Scan for the cell matching the given text and deliver its (X, Y) coordinate at center. 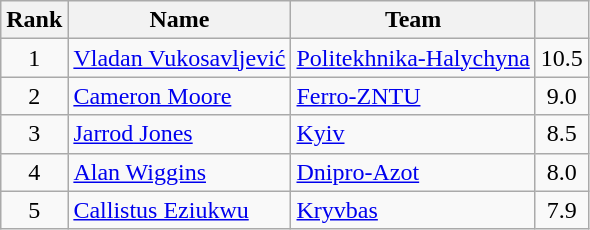
Callistus Eziukwu (180, 210)
10.5 (562, 58)
Team (413, 20)
8.5 (562, 134)
4 (34, 172)
8.0 (562, 172)
Politekhnika-Halychyna (413, 58)
3 (34, 134)
Vladan Vukosavljević (180, 58)
5 (34, 210)
Cameron Moore (180, 96)
Ferro-ZNTU (413, 96)
1 (34, 58)
Rank (34, 20)
Kyiv (413, 134)
2 (34, 96)
Jarrod Jones (180, 134)
Name (180, 20)
7.9 (562, 210)
9.0 (562, 96)
Dnipro-Azot (413, 172)
Alan Wiggins (180, 172)
Kryvbas (413, 210)
